Determine the (x, y) coordinate at the center of the cell enclosing the given text.  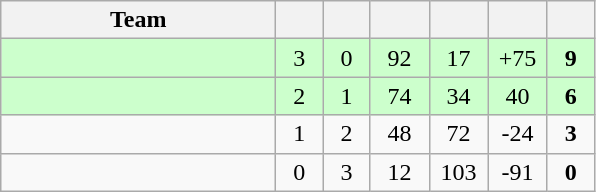
40 (518, 96)
34 (458, 96)
12 (400, 172)
74 (400, 96)
92 (400, 58)
72 (458, 134)
6 (570, 96)
103 (458, 172)
9 (570, 58)
48 (400, 134)
-91 (518, 172)
+75 (518, 58)
17 (458, 58)
-24 (518, 134)
Team (138, 20)
